Scan for the cell matching the given text and deliver its [X, Y] coordinate at center. 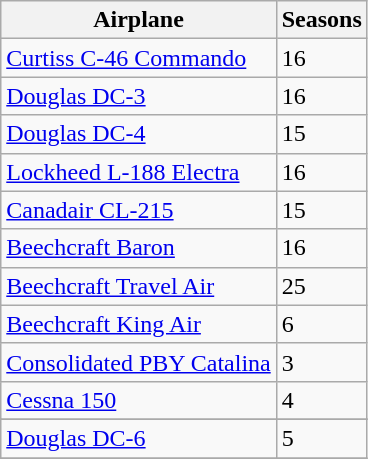
Curtiss C-46 Commando [138, 58]
Airplane [138, 20]
25 [322, 286]
Seasons [322, 20]
Canadair CL-215 [138, 210]
Beechcraft Baron [138, 248]
6 [322, 324]
4 [322, 400]
5 [322, 438]
Douglas DC-6 [138, 438]
Cessna 150 [138, 400]
Douglas DC-3 [138, 96]
Douglas DC-4 [138, 134]
3 [322, 362]
Consolidated PBY Catalina [138, 362]
Lockheed L-188 Electra [138, 172]
Beechcraft King Air [138, 324]
Beechcraft Travel Air [138, 286]
